Return [x, y] of the center of cell containing provided text 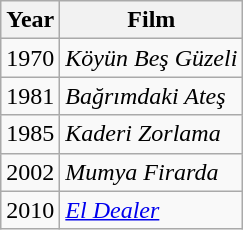
El Dealer [152, 210]
2010 [30, 210]
1970 [30, 58]
Mumya Firarda [152, 172]
2002 [30, 172]
Kaderi Zorlama [152, 134]
Köyün Beş Güzeli [152, 58]
Year [30, 20]
Film [152, 20]
1985 [30, 134]
Bağrımdaki Ateş [152, 96]
1981 [30, 96]
